Detect which cell encompasses the target text, then output its [x, y] center coordinate. 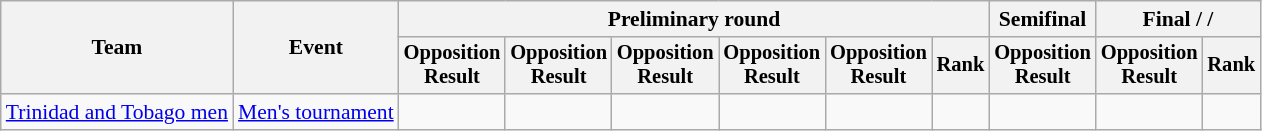
Event [316, 48]
Team [117, 48]
Preliminary round [694, 19]
Trinidad and Tobago men [117, 112]
Semifinal [1042, 19]
Men's tournament [316, 112]
Final / / [1178, 19]
